Provide the [X, Y] coordinate of the cell's center where the given text is located.  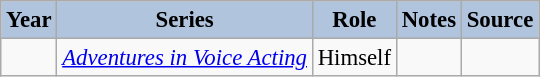
Notes [428, 20]
Adventures in Voice Acting [184, 58]
Series [184, 20]
Himself [354, 58]
Role [354, 20]
Source [500, 20]
Year [29, 20]
